Extract the (x, y) coordinate from the center of the cell holding the provided text.  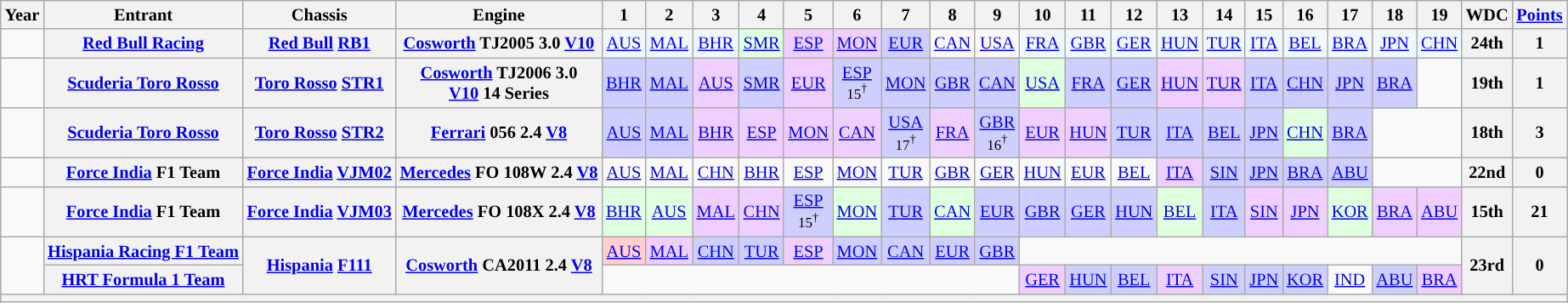
11 (1089, 14)
21 (1539, 211)
Year (22, 14)
24th (1487, 43)
13 (1180, 14)
18th (1487, 133)
2 (670, 14)
Toro Rosso STR1 (320, 83)
7 (906, 14)
Hispania Racing F1 Team (143, 251)
Points (1539, 14)
17 (1350, 14)
Red Bull RB1 (320, 43)
22nd (1487, 172)
Hispania F111 (320, 266)
9 (998, 14)
Force India VJM02 (320, 172)
Force India VJM03 (320, 211)
19th (1487, 83)
Red Bull Racing (143, 43)
Mercedes FO 108X 2.4 V8 (499, 211)
WDC (1487, 14)
23rd (1487, 266)
12 (1134, 14)
Cosworth CA2011 2.4 V8 (499, 266)
19 (1440, 14)
Ferrari 056 2.4 V8 (499, 133)
GBR16† (998, 133)
8 (952, 14)
18 (1395, 14)
10 (1043, 14)
HRT Formula 1 Team (143, 279)
Toro Rosso STR2 (320, 133)
15th (1487, 211)
Mercedes FO 108W 2.4 V8 (499, 172)
Engine (499, 14)
Cosworth TJ2006 3.0V10 14 Series (499, 83)
15 (1264, 14)
6 (857, 14)
Cosworth TJ2005 3.0 V10 (499, 43)
4 (761, 14)
16 (1305, 14)
Chassis (320, 14)
5 (807, 14)
IND (1350, 279)
Entrant (143, 14)
USA17† (906, 133)
14 (1224, 14)
